From the cell containing the given text, extract its center point as (X, Y) coordinate. 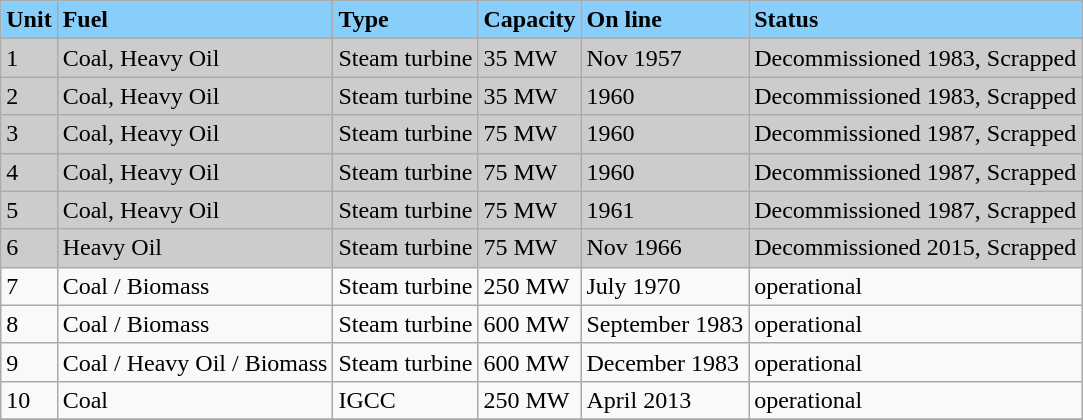
1 (29, 58)
July 1970 (665, 286)
Status (916, 20)
2 (29, 96)
December 1983 (665, 362)
Coal (195, 400)
1961 (665, 210)
5 (29, 210)
Decommissioned 2015, Scrapped (916, 248)
Heavy Oil (195, 248)
September 1983 (665, 324)
Type (406, 20)
Capacity (530, 20)
Coal / Heavy Oil / Biomass (195, 362)
On line (665, 20)
7 (29, 286)
4 (29, 172)
April 2013 (665, 400)
3 (29, 134)
Fuel (195, 20)
6 (29, 248)
IGCC (406, 400)
10 (29, 400)
8 (29, 324)
Unit (29, 20)
Nov 1957 (665, 58)
Nov 1966 (665, 248)
9 (29, 362)
